Detect which cell encompasses the target text, then output its (x, y) center coordinate. 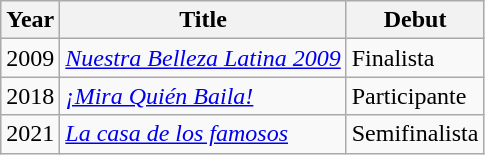
La casa de los famosos (203, 134)
Debut (415, 20)
Year (30, 20)
2021 (30, 134)
Title (203, 20)
Finalista (415, 58)
¡Mira Quién Baila! (203, 96)
2009 (30, 58)
Nuestra Belleza Latina 2009 (203, 58)
Participante (415, 96)
Semifinalista (415, 134)
2018 (30, 96)
